Pinpoint the cell where the given text exists, returning its (x, y) midpoint coordinate. 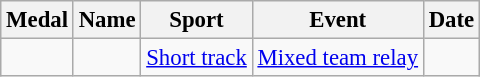
Event (338, 20)
Mixed team relay (338, 58)
Date (451, 20)
Medal (38, 20)
Sport (196, 20)
Short track (196, 58)
Name (107, 20)
